Return the (x, y) coordinate for the center point of the cell that contains the specified text.  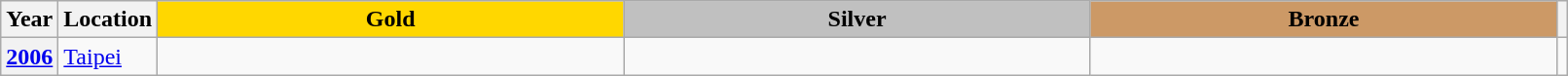
Gold (391, 19)
Year (29, 19)
Location (108, 19)
Silver (857, 19)
Taipei (108, 57)
Bronze (1324, 19)
2006 (29, 57)
